For the text-containing cell, return its midpoint in [x, y] coordinate format. 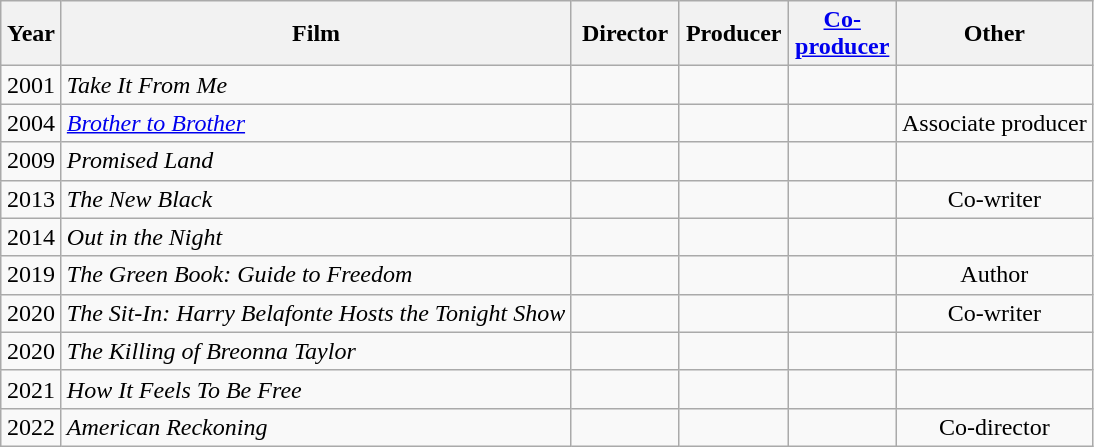
2021 [32, 389]
The Sit-In: Harry Belafonte Hosts the Tonight Show [316, 313]
2014 [32, 237]
The New Black [316, 199]
The Killing of Breonna Taylor [316, 351]
Associate producer [995, 123]
Out in the Night [316, 237]
2009 [32, 161]
The Green Book: Guide to Freedom [316, 275]
Co-director [995, 427]
Brother to Brother [316, 123]
2004 [32, 123]
Take It From Me [316, 85]
Other [995, 34]
How It Feels To Be Free [316, 389]
Co-producer [842, 34]
2022 [32, 427]
Director [626, 34]
2001 [32, 85]
Author [995, 275]
Producer [734, 34]
Year [32, 34]
2019 [32, 275]
Promised Land [316, 161]
Film [316, 34]
2013 [32, 199]
American Reckoning [316, 427]
